For the text-containing cell, return its midpoint in (X, Y) coordinate format. 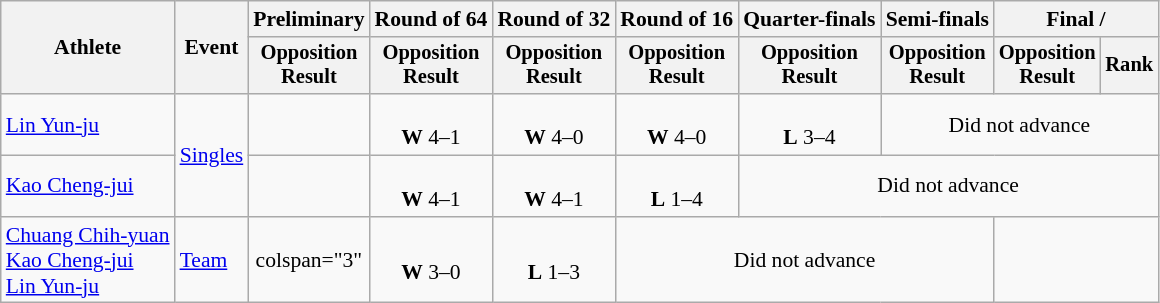
Final / (1076, 19)
L 1–4 (676, 186)
Kao Cheng-jui (88, 186)
Preliminary (308, 19)
Singles (212, 155)
Rank (1129, 66)
Round of 64 (432, 19)
Semi-finals (938, 19)
L 3–4 (809, 124)
Event (212, 48)
Round of 32 (554, 19)
Quarter-finals (809, 19)
Round of 16 (676, 19)
Athlete (88, 48)
Lin Yun-ju (88, 124)
